Scan for the cell matching the given text and deliver its (x, y) coordinate at center. 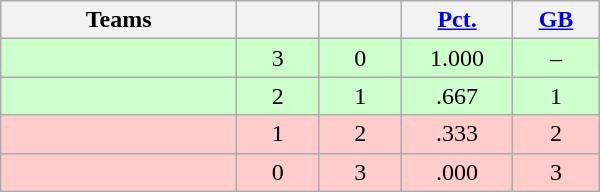
Pct. (456, 20)
.333 (456, 134)
.667 (456, 96)
– (556, 58)
1.000 (456, 58)
GB (556, 20)
Teams (119, 20)
.000 (456, 172)
